Detect which cell encompasses the target text, then output its (X, Y) center coordinate. 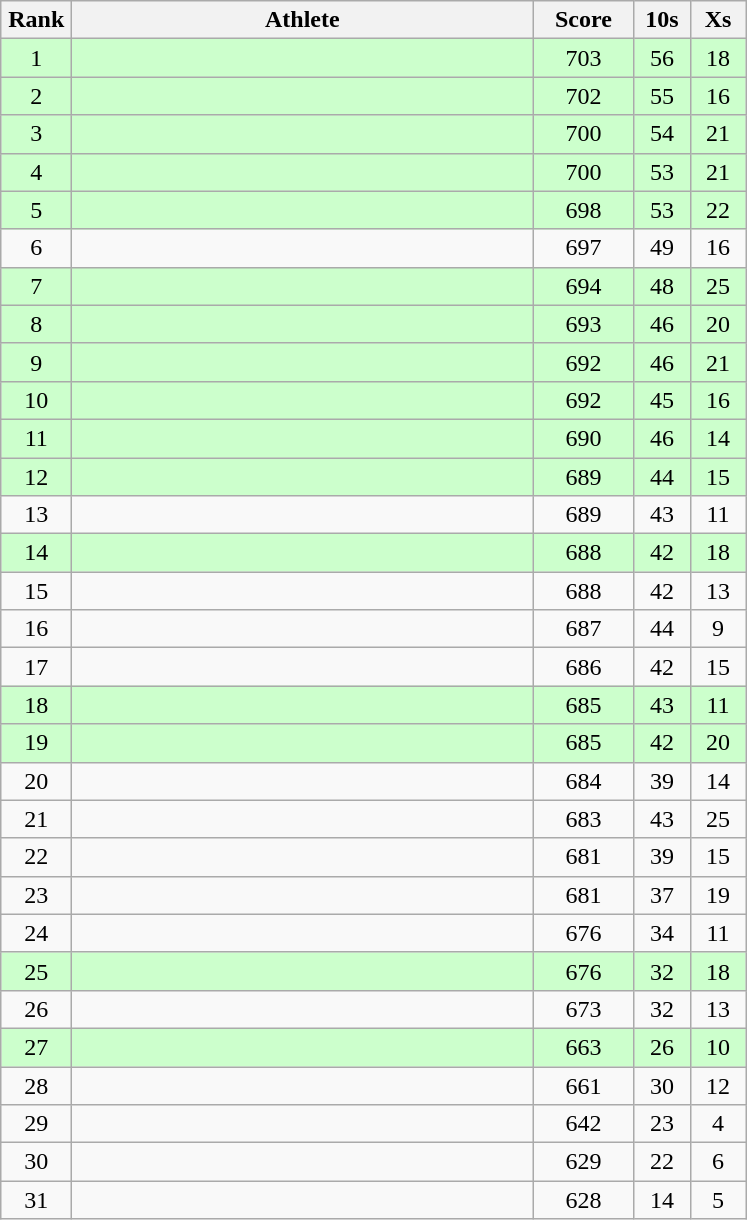
56 (662, 58)
29 (36, 1124)
697 (584, 248)
10s (662, 20)
702 (584, 96)
629 (584, 1162)
27 (36, 1047)
28 (36, 1085)
Score (584, 20)
703 (584, 58)
37 (662, 895)
628 (584, 1200)
684 (584, 781)
673 (584, 1009)
24 (36, 933)
54 (662, 134)
34 (662, 933)
2 (36, 96)
690 (584, 438)
Athlete (302, 20)
642 (584, 1124)
17 (36, 667)
48 (662, 286)
3 (36, 134)
31 (36, 1200)
55 (662, 96)
693 (584, 324)
686 (584, 667)
8 (36, 324)
683 (584, 819)
45 (662, 400)
663 (584, 1047)
7 (36, 286)
49 (662, 248)
698 (584, 210)
Rank (36, 20)
1 (36, 58)
687 (584, 629)
Xs (718, 20)
661 (584, 1085)
694 (584, 286)
